Identify which cell holds the provided text, then report its [x, y] central coordinate. 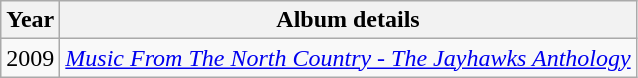
Year [30, 20]
Music From The North Country - The Jayhawks Anthology [348, 58]
2009 [30, 58]
Album details [348, 20]
